Pinpoint the cell where the given text exists, returning its [x, y] midpoint coordinate. 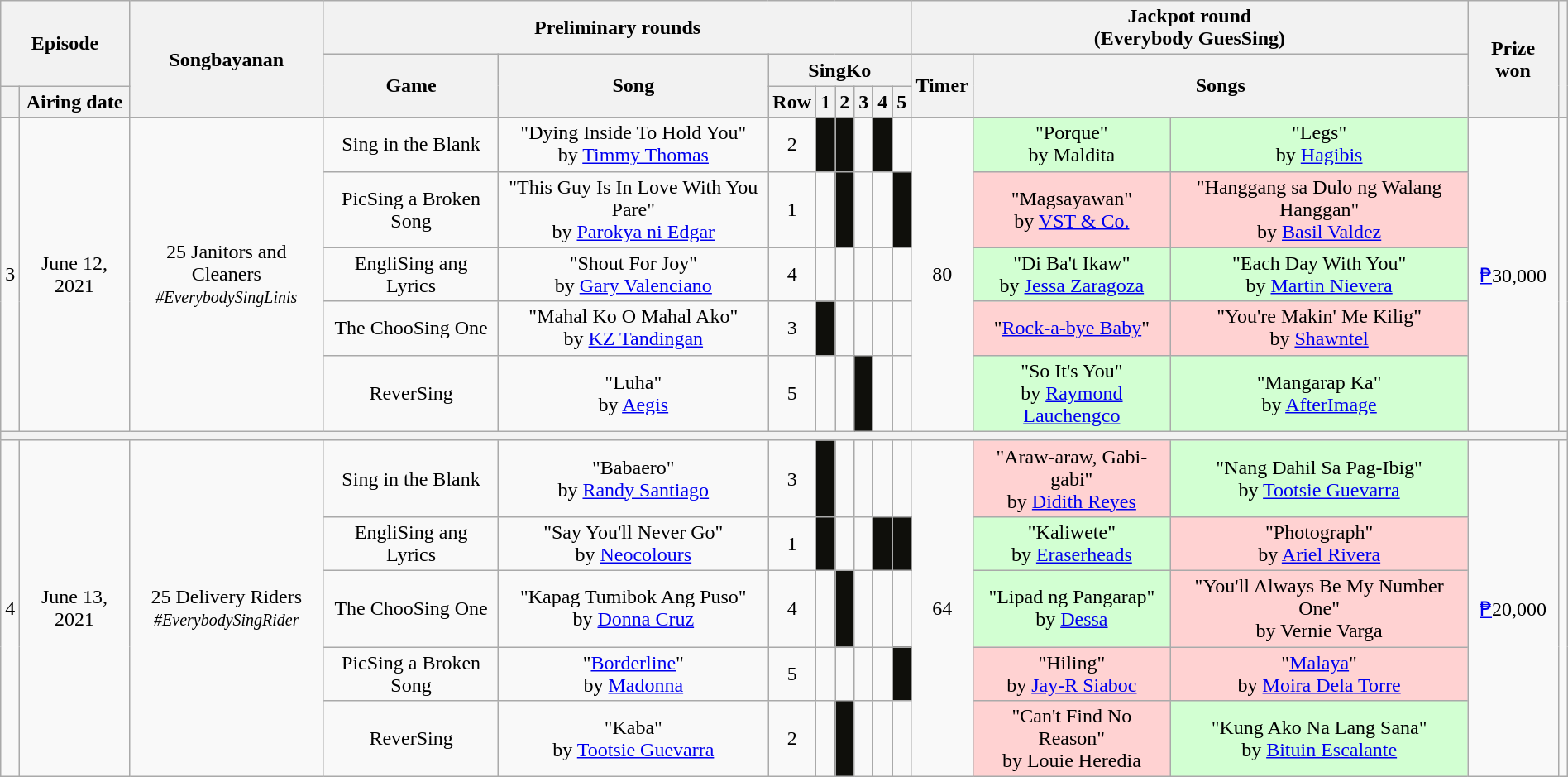
Song [633, 86]
"Kung Ako Na Lang Sana"by Bituin Escalante [1319, 739]
"Hanggang sa Dulo ng Walang Hanggan"by Basil Valdez [1319, 209]
Airing date [74, 102]
June 12, 2021 [74, 275]
Row [792, 102]
25 Janitors and Cleaners#EverybodySingLinis [227, 275]
"Dying Inside To Hold You"by Timmy Thomas [633, 144]
Game [410, 86]
June 13, 2021 [74, 608]
"Mangarap Ka"by AfterImage [1319, 393]
Episode [65, 43]
"Kaliwete"by Eraserheads [1072, 543]
"Di Ba't Ikaw"by Jessa Zaragoza [1072, 275]
64 [943, 608]
"Araw-araw, Gabi-gabi"by Didith Reyes [1072, 478]
"Each Day With You"by Martin Nievera [1319, 275]
"Kaba"by Tootsie Guevarra [633, 739]
"Babaero"by Randy Santiago [633, 478]
"Say You'll Never Go"by Neocolours [633, 543]
"So It's You"by Raymond Lauchengco [1072, 393]
"Photograph"by Ariel Rivera [1319, 543]
Songbayanan [227, 60]
"Borderline"by Madonna [633, 674]
"Legs"by Hagibis [1319, 144]
25 Delivery Riders#EverybodySingRider [227, 608]
"Kapag Tumibok Ang Puso"by Donna Cruz [633, 608]
"Shout For Joy"by Gary Valenciano [633, 275]
₱30,000 [1513, 275]
Timer [943, 86]
"You'll Always Be My Number One"by Vernie Varga [1319, 608]
"You're Makin' Me Kilig"by Shawntel [1319, 328]
Songs [1221, 86]
80 [943, 275]
"Rock-a-bye Baby" [1072, 328]
Preliminary rounds [617, 28]
"Hiling"by Jay-R Siaboc [1072, 674]
"Nang Dahil Sa Pag-Ibig"by Tootsie Guevarra [1319, 478]
"Luha"by Aegis [633, 393]
"Porque"by Maldita [1072, 144]
₱20,000 [1513, 608]
"Lipad ng Pangarap"by Dessa [1072, 608]
Prize won [1513, 60]
"This Guy Is In Love With You Pare"by Parokya ni Edgar [633, 209]
SingKo [840, 70]
"Magsayawan"by VST & Co. [1072, 209]
"Can't Find No Reason"by Louie Heredia [1072, 739]
"Mahal Ko O Mahal Ako"by KZ Tandingan [633, 328]
Jackpot round(Everybody GuesSing) [1189, 28]
"Malaya"by Moira Dela Torre [1319, 674]
